Identify which cell holds the provided text, then report its [x, y] central coordinate. 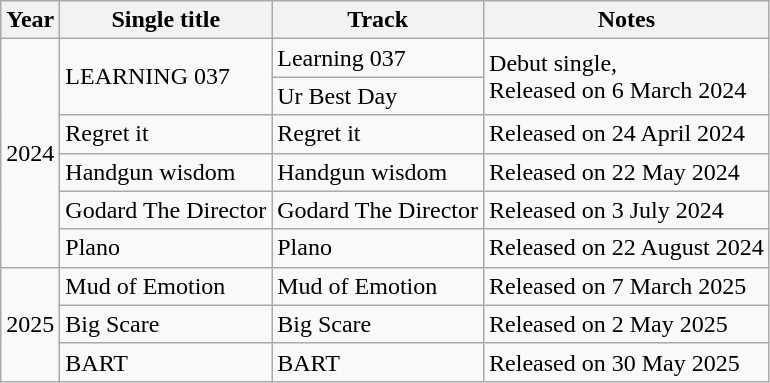
2025 [30, 324]
Ur Best Day [378, 96]
Debut single,Released on 6 March 2024 [627, 77]
Released on 22 August 2024 [627, 248]
LEARNING 037 [166, 77]
Released on 3 July 2024 [627, 210]
Released on 7 March 2025 [627, 286]
Released on 30 May 2025 [627, 362]
2024 [30, 153]
Released on 24 April 2024 [627, 134]
Notes [627, 20]
Learning 037 [378, 58]
Single title [166, 20]
Year [30, 20]
Released on 22 May 2024 [627, 172]
Track [378, 20]
Released on 2 May 2025 [627, 324]
